Detect which cell encompasses the target text, then output its (X, Y) center coordinate. 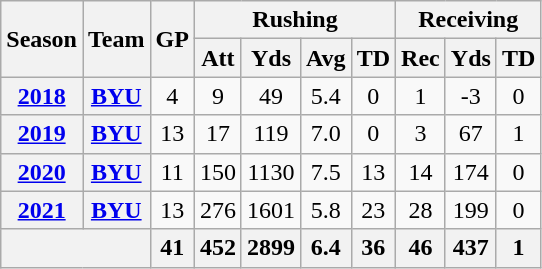
9 (218, 96)
17 (218, 134)
49 (270, 96)
150 (218, 172)
7.0 (326, 134)
5.4 (326, 96)
7.5 (326, 172)
1601 (270, 210)
41 (172, 248)
4 (172, 96)
14 (421, 172)
1130 (270, 172)
6.4 (326, 248)
437 (470, 248)
3 (421, 134)
Rec (421, 58)
2021 (42, 210)
199 (470, 210)
Att (218, 58)
119 (270, 134)
452 (218, 248)
Team (116, 39)
2019 (42, 134)
11 (172, 172)
67 (470, 134)
Rushing (294, 20)
Season (42, 39)
2020 (42, 172)
276 (218, 210)
28 (421, 210)
-3 (470, 96)
GP (172, 39)
Avg (326, 58)
5.8 (326, 210)
174 (470, 172)
46 (421, 248)
23 (373, 210)
Receiving (468, 20)
2899 (270, 248)
36 (373, 248)
2018 (42, 96)
